Identify which cell holds the provided text, then report its (X, Y) central coordinate. 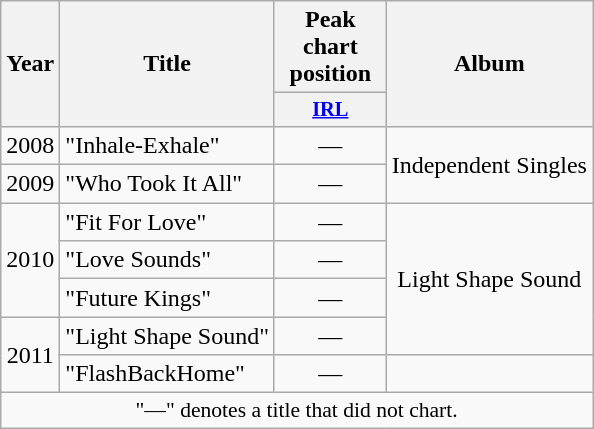
"Fit For Love" (168, 222)
"Love Sounds" (168, 260)
Year (30, 64)
"Light Shape Sound" (168, 336)
Light Shape Sound (489, 279)
Title (168, 64)
2010 (30, 260)
2008 (30, 145)
Peak chart position (330, 47)
"Who Took It All" (168, 184)
2009 (30, 184)
"FlashBackHome" (168, 374)
IRL (330, 110)
"—" denotes a title that did not chart. (297, 411)
2011 (30, 355)
Independent Singles (489, 164)
"Inhale-Exhale" (168, 145)
"Future Kings" (168, 298)
Album (489, 64)
